Search for the cell housing the specified text and yield its [X, Y] center coordinate. 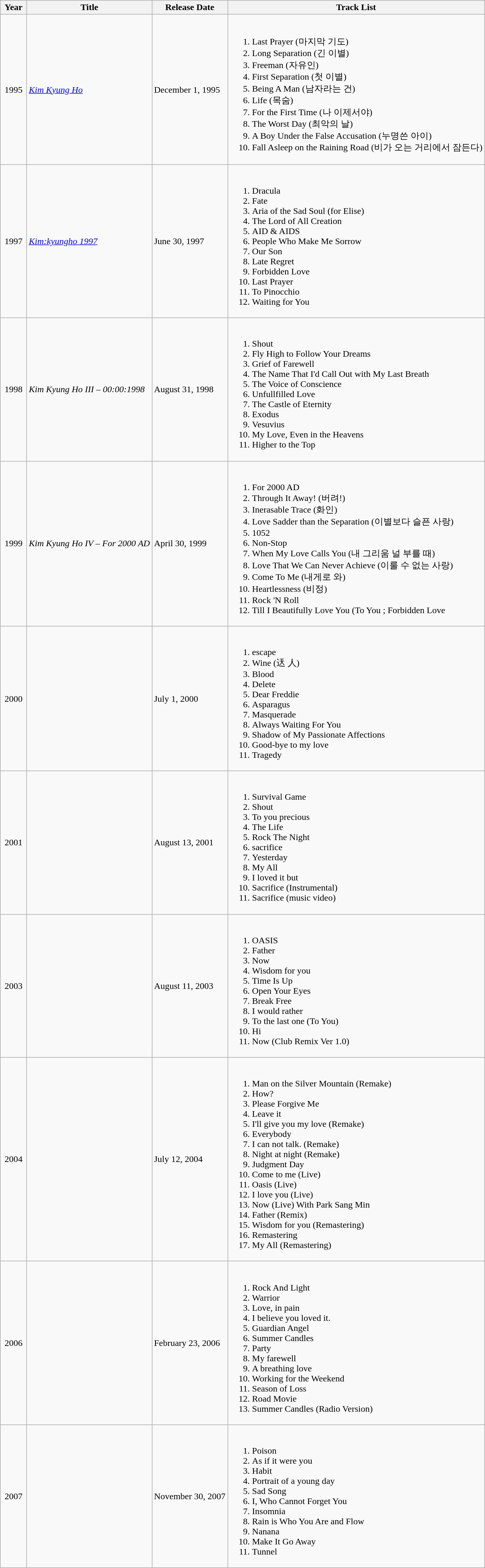
1999 [13, 544]
1998 [13, 390]
escapeWine (迗 人)BloodDeleteDear FreddieAsparagusMasqueradeAlways Waiting For YouShadow of My Passionate AffectionsGood-bye to my loveTragedy [356, 699]
Kim Kyung Ho III – 00:00:1998 [90, 390]
July 1, 2000 [190, 699]
2007 [13, 1496]
November 30, 2007 [190, 1496]
2001 [13, 843]
Title [90, 7]
December 1, 1995 [190, 90]
July 12, 2004 [190, 1159]
Kim:kyungho 1997 [90, 241]
2006 [13, 1343]
August 13, 2001 [190, 843]
Kim Kyung Ho IV – For 2000 AD [90, 544]
August 11, 2003 [190, 986]
Survival GameShoutTo you preciousThe LifeRock The NightsacrificeYesterdayMy AllI loved it butSacrifice (Instrumental)Sacrifice (music video) [356, 843]
June 30, 1997 [190, 241]
2003 [13, 986]
1997 [13, 241]
OASISFatherNowWisdom for youTime Is UpOpen Your EyesBreak FreeI would ratherTo the last one (To You)HiNow (Club Remix Ver 1.0) [356, 986]
2004 [13, 1159]
Track List [356, 7]
1995 [13, 90]
Release Date [190, 7]
2000 [13, 699]
Year [13, 7]
August 31, 1998 [190, 390]
PoisonAs if it were youHabitPortrait of a young daySad SongI, Who Cannot Forget YouInsomniaRain is Who You Are and FlowNananaMake It Go AwayTunnel [356, 1496]
Kim Kyung Ho [90, 90]
April 30, 1999 [190, 544]
February 23, 2006 [190, 1343]
